Search for the cell housing the specified text and yield its [x, y] center coordinate. 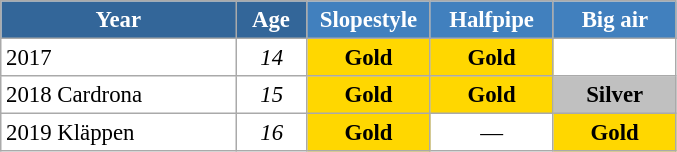
Year [119, 20]
16 [272, 133]
2018 Cardrona [119, 95]
Halfpipe [492, 20]
Big air [614, 20]
14 [272, 58]
Age [272, 20]
2019 Kläppen [119, 133]
Slopestyle [368, 20]
2017 [119, 58]
— [492, 133]
Silver [614, 95]
15 [272, 95]
